Extract the [x, y] coordinate from the center of the cell holding the provided text.  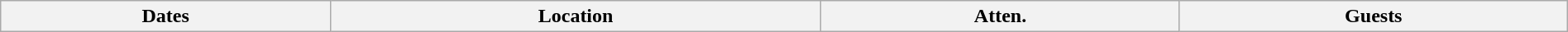
Dates [165, 16]
Guests [1373, 16]
Location [576, 16]
Atten. [1001, 16]
